Provide the (x, y) coordinate of the cell's center where the given text is located.  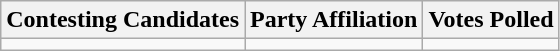
Votes Polled (491, 20)
Party Affiliation (334, 20)
Contesting Candidates (123, 20)
